Determine the [x, y] coordinate at the center of the cell enclosing the given text.  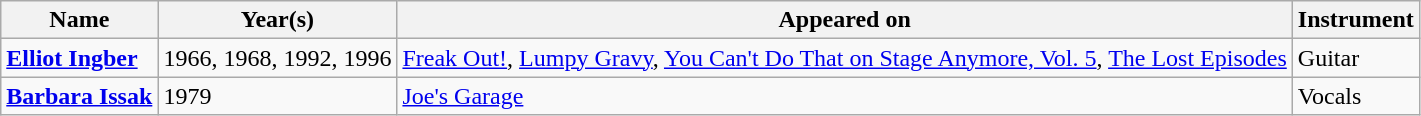
Vocals [1356, 96]
Appeared on [844, 20]
Name [80, 20]
Elliot Ingber [80, 58]
Barbara Issak [80, 96]
Freak Out!, Lumpy Gravy, You Can't Do That on Stage Anymore, Vol. 5, The Lost Episodes [844, 58]
Instrument [1356, 20]
Year(s) [278, 20]
Guitar [1356, 58]
1966, 1968, 1992, 1996 [278, 58]
1979 [278, 96]
Joe's Garage [844, 96]
